Provide the (x, y) coordinate of the cell's center where the given text is located.  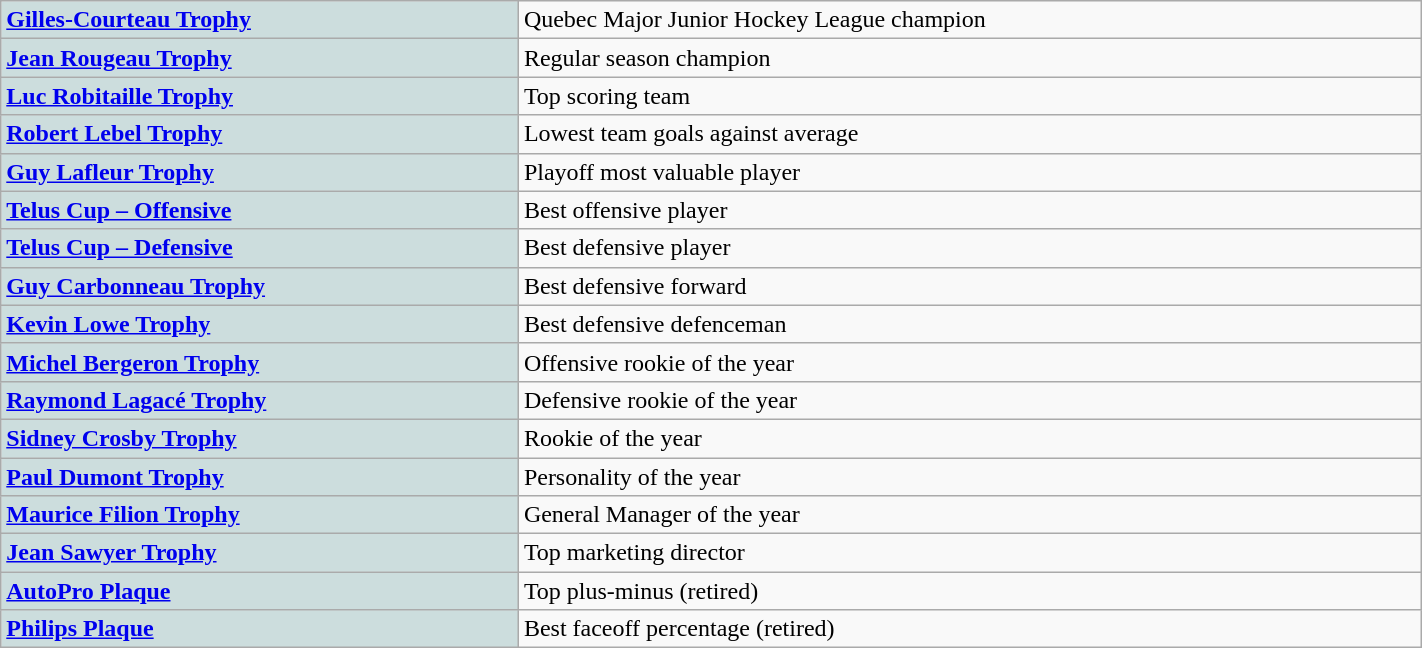
Top plus-minus (retired) (970, 591)
Playoff most valuable player (970, 172)
Best faceoff percentage (retired) (970, 629)
AutoPro Plaque (260, 591)
Luc Robitaille Trophy (260, 96)
Personality of the year (970, 477)
Jean Sawyer Trophy (260, 553)
Maurice Filion Trophy (260, 515)
Best defensive player (970, 248)
Kevin Lowe Trophy (260, 324)
Lowest team goals against average (970, 134)
Best defensive defenceman (970, 324)
Guy Lafleur Trophy (260, 172)
Best offensive player (970, 210)
Defensive rookie of the year (970, 400)
Telus Cup – Defensive (260, 248)
Philips Plaque (260, 629)
Regular season champion (970, 58)
Gilles-Courteau Trophy (260, 20)
Michel Bergeron Trophy (260, 362)
Quebec Major Junior Hockey League champion (970, 20)
Best defensive forward (970, 286)
Sidney Crosby Trophy (260, 438)
General Manager of the year (970, 515)
Top marketing director (970, 553)
Rookie of the year (970, 438)
Telus Cup – Offensive (260, 210)
Offensive rookie of the year (970, 362)
Top scoring team (970, 96)
Guy Carbonneau Trophy (260, 286)
Robert Lebel Trophy (260, 134)
Jean Rougeau Trophy (260, 58)
Raymond Lagacé Trophy (260, 400)
Paul Dumont Trophy (260, 477)
